Output the [X, Y] coordinate of the center of the cell containing the given text.  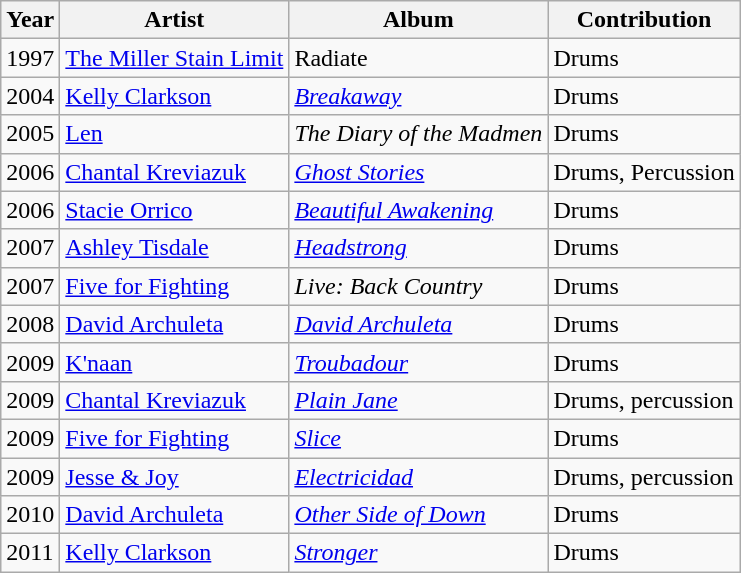
Radiate [418, 58]
The Miller Stain Limit [174, 58]
1997 [30, 58]
Ghost Stories [418, 172]
Slice [418, 438]
2004 [30, 96]
Electricidad [418, 477]
Len [174, 134]
Jesse & Joy [174, 477]
Album [418, 20]
The Diary of the Madmen [418, 134]
Headstrong [418, 248]
Plain Jane [418, 400]
Stacie Orrico [174, 210]
2008 [30, 324]
Live: Back Country [418, 286]
2010 [30, 515]
Ashley Tisdale [174, 248]
2011 [30, 553]
Stronger [418, 553]
Breakaway [418, 96]
Artist [174, 20]
K'naan [174, 362]
Troubadour [418, 362]
Drums, Percussion [644, 172]
Year [30, 20]
Beautiful Awakening [418, 210]
2005 [30, 134]
Other Side of Down [418, 515]
Contribution [644, 20]
